Pinpoint the cell where the given text exists, returning its (x, y) midpoint coordinate. 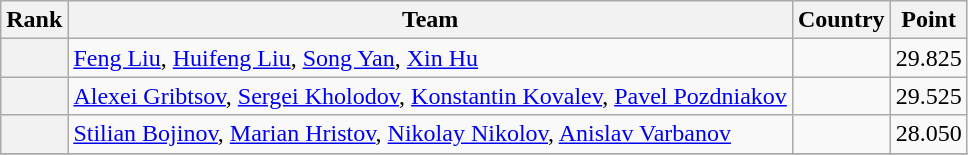
Team (430, 20)
Feng Liu, Huifeng Liu, Song Yan, Xin Hu (430, 58)
29.525 (928, 96)
Stilian Bojinov, Marian Hristov, Nikolay Nikolov, Anislav Varbanov (430, 134)
28.050 (928, 134)
29.825 (928, 58)
Alexei Gribtsov, Sergei Kholodov, Konstantin Kovalev, Pavel Pozdniakov (430, 96)
Country (841, 20)
Rank (34, 20)
Point (928, 20)
